Pinpoint the cell where the given text exists, returning its [x, y] midpoint coordinate. 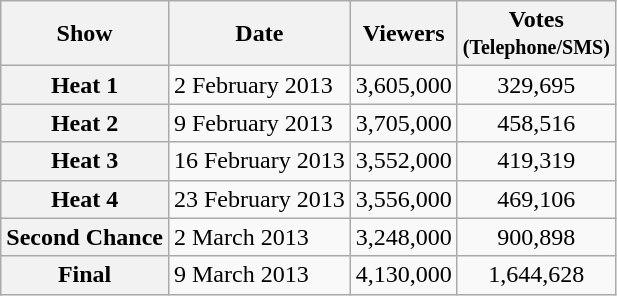
Heat 1 [85, 85]
Viewers [404, 34]
Final [85, 275]
458,516 [536, 123]
2 February 2013 [259, 85]
9 March 2013 [259, 275]
1,644,628 [536, 275]
16 February 2013 [259, 161]
Heat 2 [85, 123]
Show [85, 34]
Heat 3 [85, 161]
Date [259, 34]
Heat 4 [85, 199]
Votes(Telephone/SMS) [536, 34]
3,552,000 [404, 161]
2 March 2013 [259, 237]
9 February 2013 [259, 123]
3,605,000 [404, 85]
3,705,000 [404, 123]
4,130,000 [404, 275]
419,319 [536, 161]
23 February 2013 [259, 199]
329,695 [536, 85]
Second Chance [85, 237]
469,106 [536, 199]
3,556,000 [404, 199]
900,898 [536, 237]
3,248,000 [404, 237]
